Provide the (X, Y) coordinate of the cell's center where the given text is located.  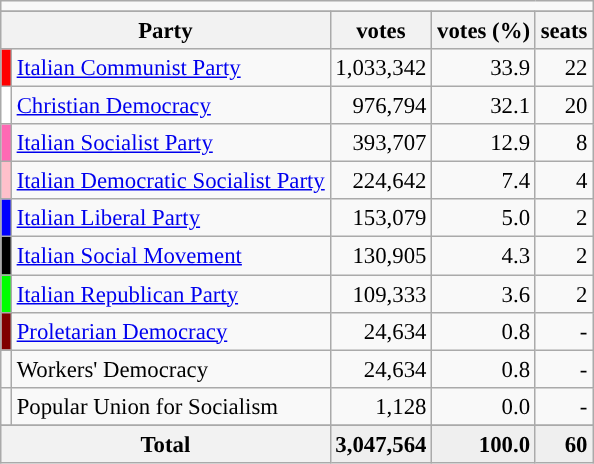
1,128 (381, 406)
Christian Democracy (170, 106)
1,033,342 (381, 68)
20 (564, 106)
Total (166, 444)
8 (564, 143)
393,707 (381, 143)
109,333 (381, 294)
seats (564, 31)
100.0 (484, 444)
Italian Republican Party (170, 294)
0.0 (484, 406)
4.3 (484, 256)
Popular Union for Socialism (170, 406)
Italian Social Movement (170, 256)
Italian Democratic Socialist Party (170, 181)
Proletarian Democracy (170, 331)
224,642 (381, 181)
33.9 (484, 68)
Workers' Democracy (170, 369)
7.4 (484, 181)
Party (166, 31)
4 (564, 181)
60 (564, 444)
3,047,564 (381, 444)
votes (381, 31)
Italian Socialist Party (170, 143)
12.9 (484, 143)
32.1 (484, 106)
Italian Liberal Party (170, 219)
Italian Communist Party (170, 68)
976,794 (381, 106)
153,079 (381, 219)
votes (%) (484, 31)
3.6 (484, 294)
22 (564, 68)
130,905 (381, 256)
5.0 (484, 219)
